Provide the (x, y) coordinate of the cell's center where the given text is located.  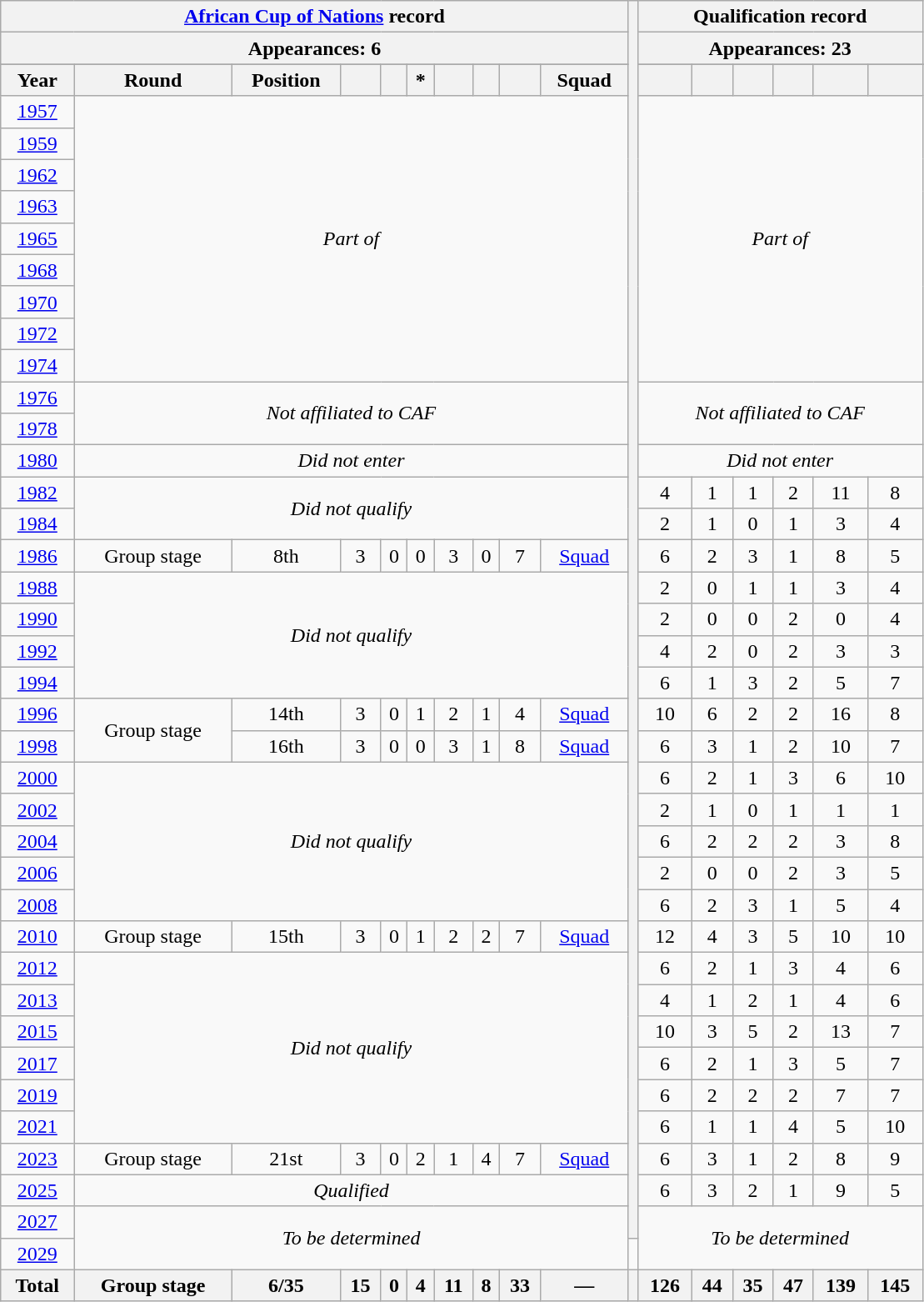
145 (895, 1285)
2027 (37, 1222)
14th (286, 714)
1978 (37, 429)
1992 (37, 651)
1976 (37, 398)
16 (840, 714)
1962 (37, 175)
Round (153, 80)
2015 (37, 1032)
2012 (37, 969)
Qualified (352, 1190)
13 (840, 1032)
* (421, 80)
35 (753, 1285)
2002 (37, 809)
1996 (37, 714)
1986 (37, 556)
Appearances: 23 (780, 48)
2021 (37, 1127)
1994 (37, 683)
2023 (37, 1159)
8th (286, 556)
Year (37, 80)
2029 (37, 1254)
— (584, 1285)
1988 (37, 588)
2025 (37, 1190)
1980 (37, 461)
1959 (37, 143)
12 (665, 937)
16th (286, 746)
15 (360, 1285)
1984 (37, 524)
33 (520, 1285)
1970 (37, 302)
126 (665, 1285)
1982 (37, 493)
Appearances: 6 (315, 48)
2010 (37, 937)
139 (840, 1285)
Position (286, 80)
2017 (37, 1064)
1963 (37, 207)
1974 (37, 365)
2006 (37, 873)
2004 (37, 841)
15th (286, 937)
1998 (37, 746)
African Cup of Nations record (315, 17)
2013 (37, 1000)
2008 (37, 904)
1965 (37, 238)
Total (37, 1285)
Qualification record (780, 17)
2019 (37, 1095)
1968 (37, 270)
21st (286, 1159)
1990 (37, 619)
47 (793, 1285)
6/35 (286, 1285)
1972 (37, 333)
44 (713, 1285)
2000 (37, 778)
1957 (37, 112)
